Detect which cell encompasses the target text, then output its [x, y] center coordinate. 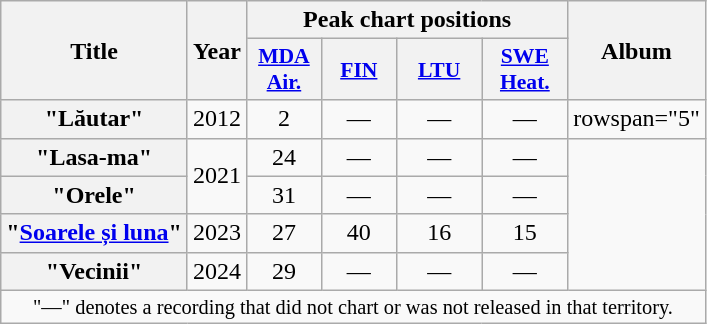
MDAAir. [284, 70]
Title [94, 50]
"Lăutar" [94, 119]
24 [284, 157]
SWEHeat. [525, 70]
rowspan="5" [637, 119]
2 [284, 119]
2012 [216, 119]
2024 [216, 271]
40 [358, 233]
"Soarele și luna" [94, 233]
FIN [358, 70]
2023 [216, 233]
Peak chart positions [406, 20]
"Lasa-ma" [94, 157]
29 [284, 271]
"—" denotes a recording that did not chart or was not released in that territory. [353, 307]
27 [284, 233]
31 [284, 195]
LTU [439, 70]
"Orele" [94, 195]
Album [637, 50]
"Vecinii" [94, 271]
15 [525, 233]
16 [439, 233]
Year [216, 50]
2021 [216, 176]
